Find where the given text appears and provide that cell's center as (x, y) coordinate. 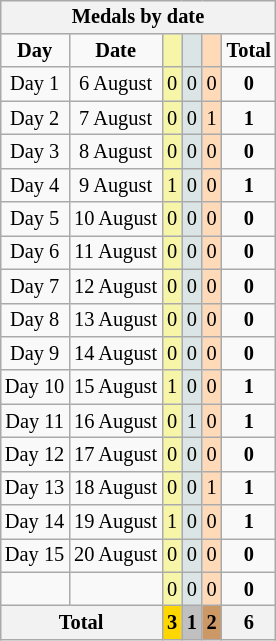
15 August (116, 387)
2 (212, 623)
13 August (116, 320)
Date (116, 51)
6 August (116, 84)
6 (249, 623)
Day 8 (34, 320)
19 August (116, 522)
Day 13 (34, 488)
Day 2 (34, 118)
11 August (116, 253)
17 August (116, 455)
Day 1 (34, 84)
Day 15 (34, 556)
Day 9 (34, 354)
Day 5 (34, 219)
7 August (116, 118)
Day 4 (34, 185)
Day 7 (34, 286)
9 August (116, 185)
8 August (116, 152)
Day (34, 51)
12 August (116, 286)
10 August (116, 219)
Day 12 (34, 455)
Day 14 (34, 522)
Medals by date (138, 17)
Day 6 (34, 253)
14 August (116, 354)
18 August (116, 488)
3 (172, 623)
Day 10 (34, 387)
20 August (116, 556)
Day 3 (34, 152)
16 August (116, 421)
Day 11 (34, 421)
